Scan for the cell matching the given text and deliver its [X, Y] coordinate at center. 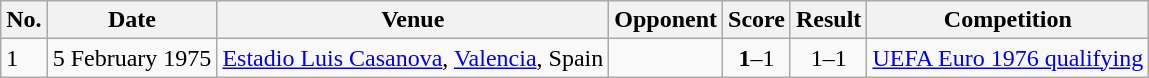
5 February 1975 [132, 58]
Date [132, 20]
Result [828, 20]
1 [24, 58]
UEFA Euro 1976 qualifying [1008, 58]
Score [757, 20]
Competition [1008, 20]
Opponent [666, 20]
Estadio Luis Casanova, Valencia, Spain [413, 58]
Venue [413, 20]
No. [24, 20]
